Pinpoint the cell where the given text exists, returning its [x, y] midpoint coordinate. 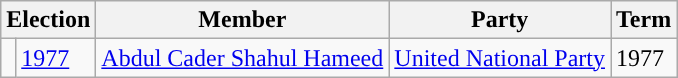
Party [500, 20]
Member [242, 20]
Term [643, 20]
United National Party [500, 58]
Abdul Cader Shahul Hameed [242, 58]
Election [48, 20]
